Output the [x, y] coordinate of the center of the cell containing the given text.  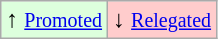
↓ Relegated [162, 20]
↑ Promoted [54, 20]
